Capture the cell that displays the provided text and extract its [x, y] central coordinate. 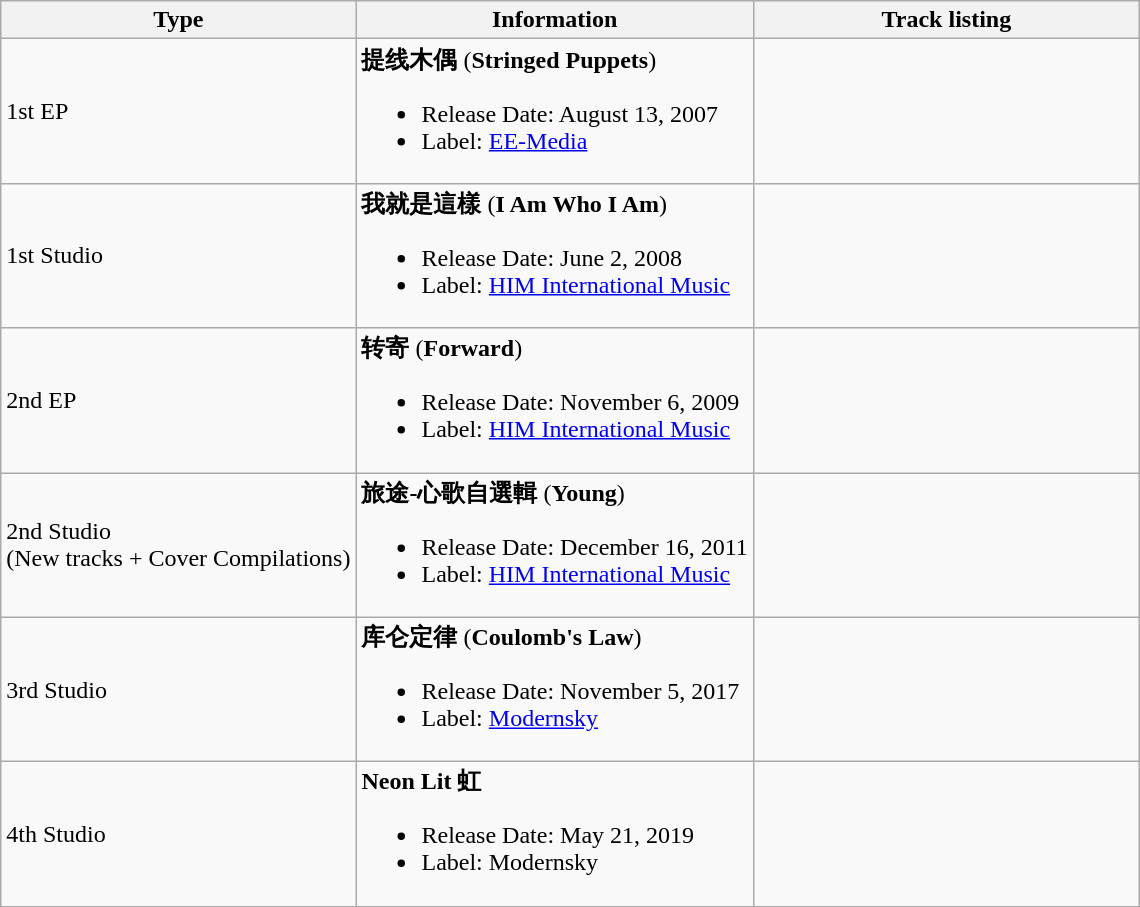
旅途-心歌自選輯 (Young)Release Date: December 16, 2011Label: HIM International Music [554, 544]
Information [554, 20]
2nd EP [178, 400]
1st Studio [178, 256]
1st EP [178, 112]
2nd Studio(New tracks + Cover Compilations) [178, 544]
Track listing [946, 20]
提线木偶 (Stringed Puppets)Release Date: August 13, 2007Label: EE-Media [554, 112]
3rd Studio [178, 690]
库仑定律 (Coulomb's Law)Release Date: November 5, 2017Label: Modernsky [554, 690]
转寄 (Forward)Release Date: November 6, 2009Label: HIM International Music [554, 400]
4th Studio [178, 834]
我就是這樣 (I Am Who I Am)Release Date: June 2, 2008Label: HIM International Music [554, 256]
Neon Lit 虹Release Date: May 21, 2019Label: Modernsky [554, 834]
Type [178, 20]
